For the text-containing cell, return its midpoint in [x, y] coordinate format. 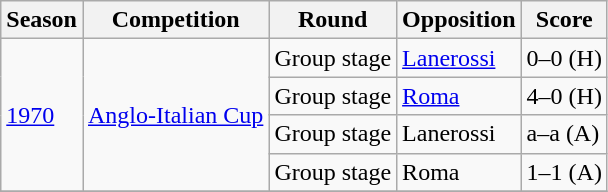
1–1 (A) [564, 172]
Round [333, 20]
Season [42, 20]
4–0 (H) [564, 96]
Score [564, 20]
1970 [42, 115]
Competition [175, 20]
Opposition [459, 20]
0–0 (H) [564, 58]
a–a (A) [564, 134]
Anglo-Italian Cup [175, 115]
